Determine the [x, y] coordinate at the center of the cell enclosing the given text.  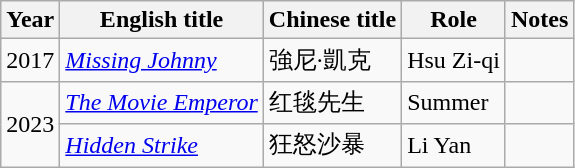
Summer [454, 102]
Hsu Zi-qi [454, 60]
Role [454, 20]
The Movie Emperor [162, 102]
Notes [539, 20]
Year [30, 20]
English title [162, 20]
2023 [30, 124]
強尼·凱克 [332, 60]
狂怒沙暴 [332, 146]
Li Yan [454, 146]
2017 [30, 60]
Missing Johnny [162, 60]
红毯先生 [332, 102]
Hidden Strike [162, 146]
Chinese title [332, 20]
